Output the [x, y] coordinate of the center of the cell containing the given text.  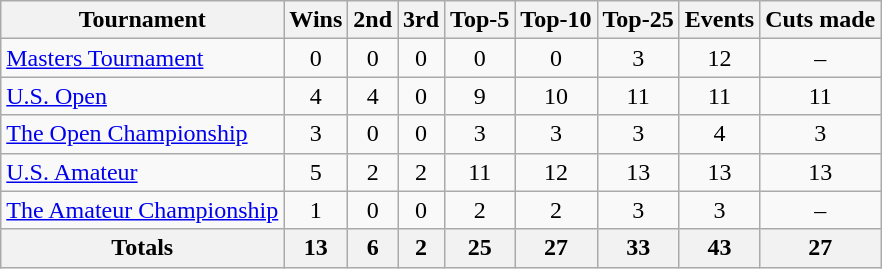
The Amateur Championship [142, 210]
Wins [316, 20]
Totals [142, 248]
Top-10 [556, 20]
33 [638, 248]
1 [316, 210]
5 [316, 172]
Cuts made [820, 20]
Top-5 [480, 20]
10 [556, 96]
9 [480, 96]
2nd [373, 20]
Masters Tournament [142, 58]
U.S. Amateur [142, 172]
3rd [422, 20]
The Open Championship [142, 134]
43 [719, 248]
U.S. Open [142, 96]
6 [373, 248]
Top-25 [638, 20]
25 [480, 248]
Events [719, 20]
Tournament [142, 20]
